Locate the cell with the specified text and output its [X, Y] center coordinate. 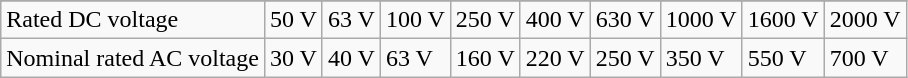
100 V [415, 20]
700 V [865, 58]
220 V [555, 58]
550 V [783, 58]
1000 V [701, 20]
2000 V [865, 20]
50 V [293, 20]
1600 V [783, 20]
160 V [485, 58]
30 V [293, 58]
Nominal rated AC voltage [133, 58]
40 V [351, 58]
400 V [555, 20]
Rated DC voltage [133, 20]
350 V [701, 58]
630 V [625, 20]
